Return the [X, Y] coordinate for the center point of the cell that contains the specified text.  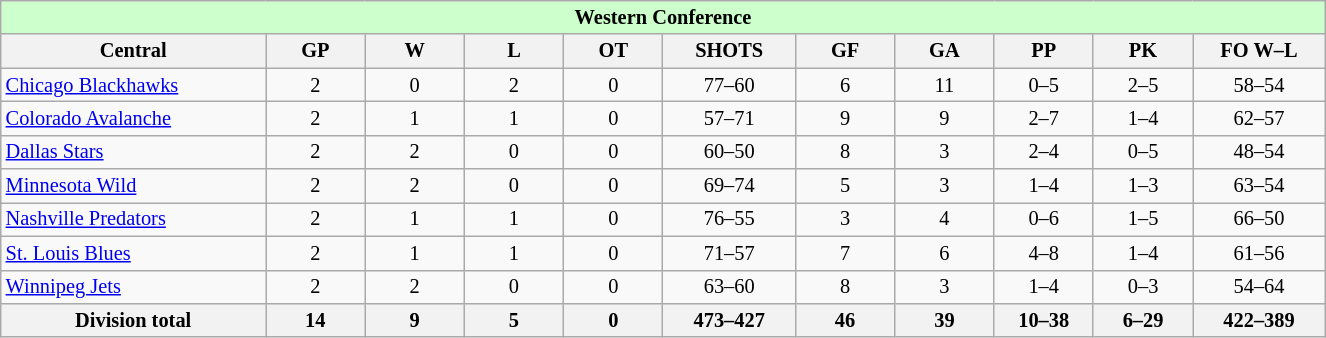
48–54 [1260, 152]
PP [1044, 51]
57–71 [729, 118]
6–29 [1142, 320]
422–389 [1260, 320]
2–7 [1044, 118]
1–3 [1142, 186]
77–60 [729, 85]
11 [944, 85]
54–64 [1260, 287]
46 [844, 320]
39 [944, 320]
69–74 [729, 186]
10–38 [1044, 320]
62–57 [1260, 118]
PK [1142, 51]
14 [316, 320]
58–54 [1260, 85]
61–56 [1260, 253]
Minnesota Wild [134, 186]
Western Conference [663, 17]
63–54 [1260, 186]
GF [844, 51]
Winnipeg Jets [134, 287]
St. Louis Blues [134, 253]
FO W–L [1260, 51]
Dallas Stars [134, 152]
76–55 [729, 219]
Nashville Predators [134, 219]
GP [316, 51]
4 [944, 219]
60–50 [729, 152]
7 [844, 253]
66–50 [1260, 219]
L [514, 51]
Colorado Avalanche [134, 118]
2–5 [1142, 85]
0–6 [1044, 219]
W [414, 51]
71–57 [729, 253]
Chicago Blackhawks [134, 85]
473–427 [729, 320]
63–60 [729, 287]
Division total [134, 320]
GA [944, 51]
OT [614, 51]
Central [134, 51]
SHOTS [729, 51]
1–5 [1142, 219]
2–4 [1044, 152]
4–8 [1044, 253]
0–3 [1142, 287]
